Scan for the cell matching the given text and deliver its (X, Y) coordinate at center. 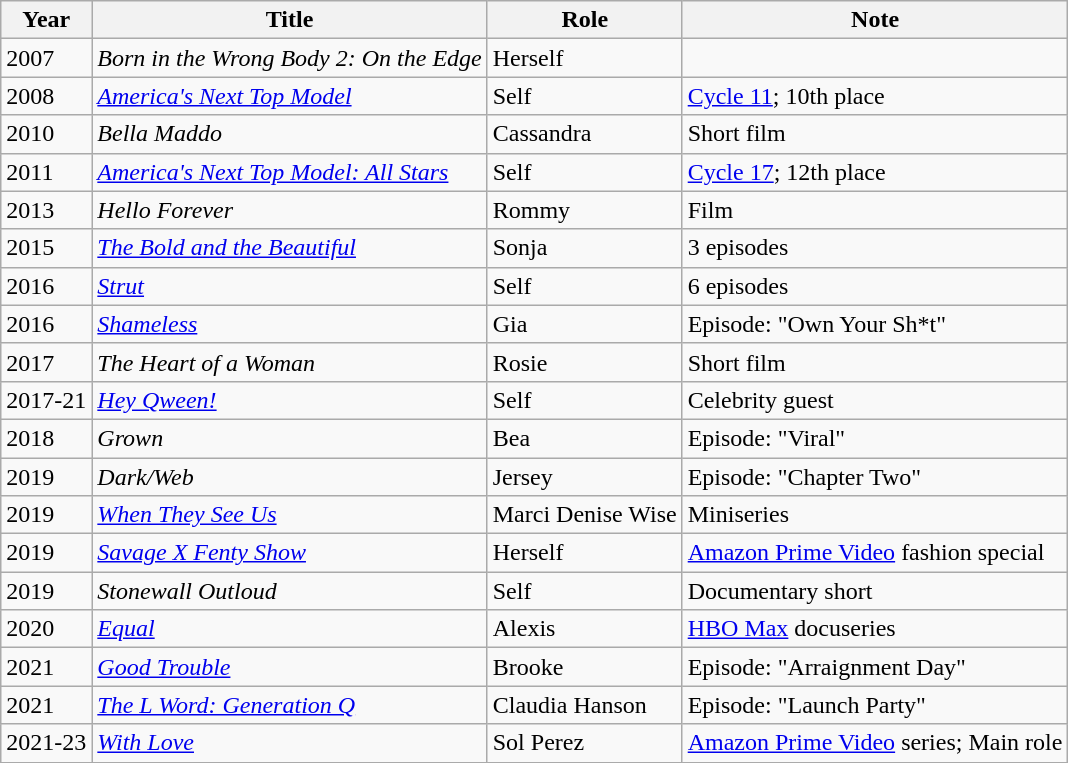
America's Next Top Model: All Stars (290, 172)
Marci Denise Wise (584, 515)
2011 (46, 172)
Role (584, 20)
Cassandra (584, 134)
2021-23 (46, 743)
Equal (290, 629)
HBO Max docuseries (875, 629)
Alexis (584, 629)
Amazon Prime Video fashion special (875, 553)
Good Trouble (290, 667)
The Bold and the Beautiful (290, 248)
Claudia Hanson (584, 705)
Cycle 11; 10th place (875, 96)
Bea (584, 438)
2010 (46, 134)
Episode: "Arraignment Day" (875, 667)
2017 (46, 362)
Episode: "Launch Party" (875, 705)
Rosie (584, 362)
The Heart of a Woman (290, 362)
Episode: "Viral" (875, 438)
America's Next Top Model (290, 96)
2008 (46, 96)
When They See Us (290, 515)
Bella Maddo (290, 134)
Stonewall Outloud (290, 591)
Rommy (584, 210)
Dark/Web (290, 477)
Sol Perez (584, 743)
Year (46, 20)
2015 (46, 248)
2020 (46, 629)
Title (290, 20)
Miniseries (875, 515)
3 episodes (875, 248)
Amazon Prime Video series; Main role (875, 743)
Hey Qween! (290, 400)
Cycle 17; 12th place (875, 172)
Documentary short (875, 591)
Strut (290, 286)
Sonja (584, 248)
6 episodes (875, 286)
Gia (584, 324)
2007 (46, 58)
Shameless (290, 324)
Celebrity guest (875, 400)
Hello Forever (290, 210)
Episode: "Own Your Sh*t" (875, 324)
Film (875, 210)
Brooke (584, 667)
2018 (46, 438)
Jersey (584, 477)
With Love (290, 743)
Born in the Wrong Body 2: On the Edge (290, 58)
2013 (46, 210)
Note (875, 20)
Savage X Fenty Show (290, 553)
Grown (290, 438)
The L Word: Generation Q (290, 705)
Episode: "Chapter Two" (875, 477)
2017-21 (46, 400)
